From the cell containing the given text, extract its center point as (x, y) coordinate. 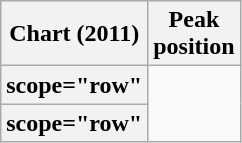
Chart (2011) (74, 34)
Peakposition (194, 34)
